Search for the cell housing the specified text and yield its (x, y) center coordinate. 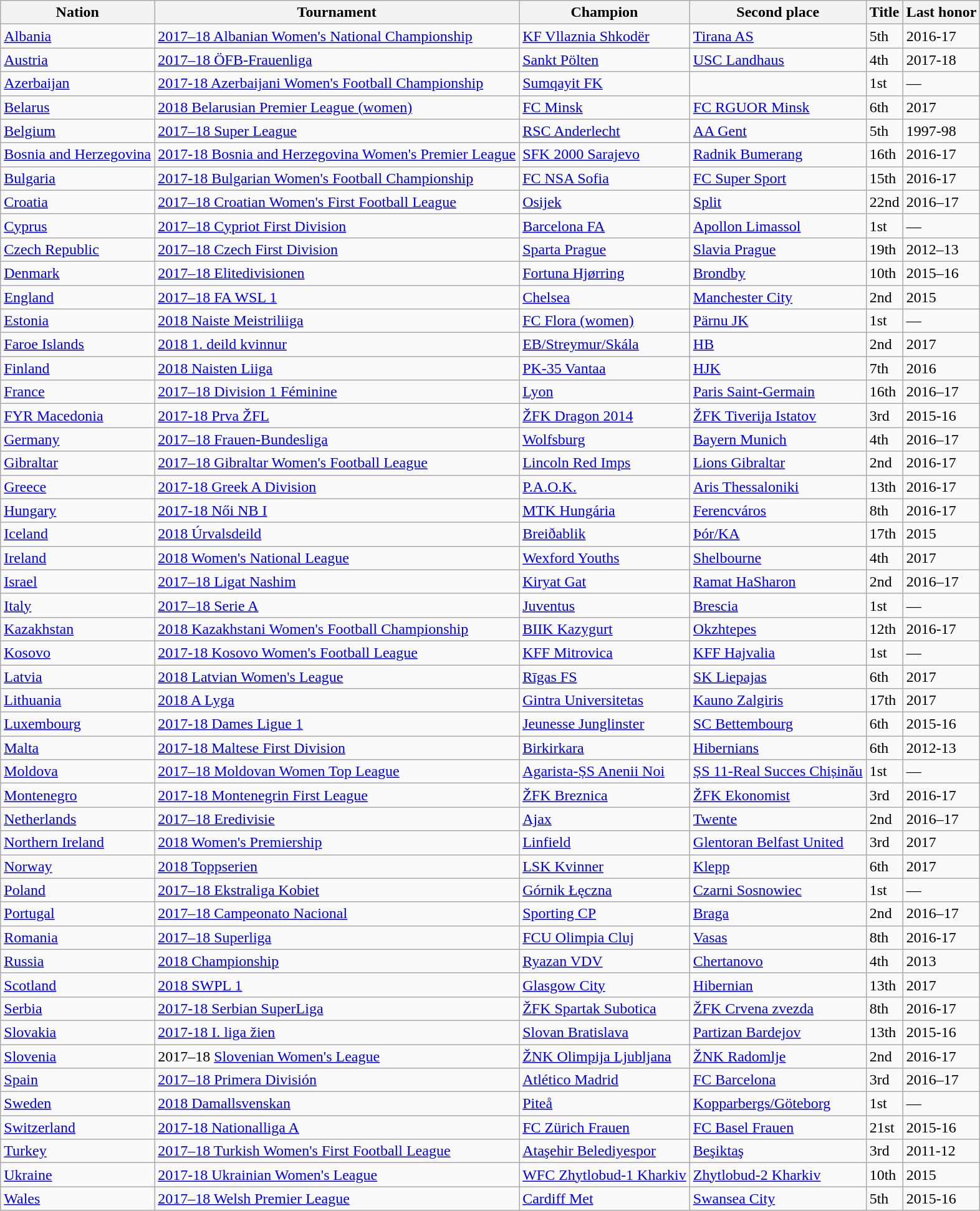
Ireland (77, 558)
Zhytlobud-2 Kharkiv (778, 1175)
Birkirkara (605, 748)
Chertanovo (778, 961)
Shelbourne (778, 558)
WFC Zhytlobud-1 Kharkiv (605, 1175)
Lions Gibraltar (778, 463)
Kazakhstan (77, 629)
Swansea City (778, 1199)
ŽNK Olimpija Ljubljana (605, 1056)
USC Landhaus (778, 60)
Beşiktaş (778, 1151)
England (77, 297)
Norway (77, 866)
Title (884, 12)
15th (884, 178)
FC Minsk (605, 107)
FYR Macedonia (77, 416)
Estonia (77, 321)
Glasgow City (605, 985)
ŽFK Crvena zvezda (778, 1008)
Paris Saint-Germain (778, 392)
Scotland (77, 985)
SC Bettembourg (778, 724)
Linfield (605, 843)
Italy (77, 605)
Glentoran Belfast United (778, 843)
1997-98 (941, 131)
Lyon (605, 392)
Bosnia and Herzegovina (77, 155)
Czarni Sosnowiec (778, 890)
Okzhtepes (778, 629)
Osijek (605, 202)
Kiryat Gat (605, 582)
ŽFK Breznica (605, 795)
Slovakia (77, 1032)
Netherlands (77, 819)
KFF Mitrovica (605, 653)
Chelsea (605, 297)
22nd (884, 202)
Turkey (77, 1151)
Israel (77, 582)
2017-18 Azerbaijani Women's Football Championship (337, 84)
Nation (77, 12)
2018 SWPL 1 (337, 985)
Partizan Bardejov (778, 1032)
EB/Streymur/Skála (605, 345)
Ukraine (77, 1175)
Iceland (77, 534)
2017-18 I. liga žien (337, 1032)
7th (884, 368)
Greece (77, 487)
2017-18 Dames Ligue 1 (337, 724)
Slavia Prague (778, 249)
2017–18 Serie A (337, 605)
2017-18 Serbian SuperLiga (337, 1008)
Kosovo (77, 653)
Austria (77, 60)
Atlético Madrid (605, 1080)
Slovenia (77, 1056)
2018 Toppserien (337, 866)
2017–18 Elitedivisionen (337, 273)
Agarista-ȘS Anenii Noi (605, 772)
FC Barcelona (778, 1080)
BIIK Kazygurt (605, 629)
ŽFK Ekonomist (778, 795)
2018 Naiste Meistriliiga (337, 321)
Slovan Bratislava (605, 1032)
HB (778, 345)
2017–18 Gibraltar Women's Football League (337, 463)
Hungary (77, 510)
2017-18 (941, 60)
Poland (77, 890)
Rīgas FS (605, 676)
Cardiff Met (605, 1199)
Montenegro (77, 795)
2017–18 ÖFB-Frauenliga (337, 60)
Serbia (77, 1008)
2018 Championship (337, 961)
Brondby (778, 273)
RSC Anderlecht (605, 131)
Finland (77, 368)
Second place (778, 12)
2017-18 Montenegrin First League (337, 795)
Sparta Prague (605, 249)
Luxembourg (77, 724)
Jeunesse Junglinster (605, 724)
Croatia (77, 202)
Wolfsburg (605, 439)
2017–18 Moldovan Women Top League (337, 772)
Aris Thessaloniki (778, 487)
FC NSA Sofia (605, 178)
FC Super Sport (778, 178)
Górnik Łęczna (605, 890)
2011-12 (941, 1151)
Ajax (605, 819)
Manchester City (778, 297)
2017–18 Ligat Nashim (337, 582)
Cyprus (77, 226)
Kauno Zalgiris (778, 701)
2017–18 Cypriot First Division (337, 226)
2017–18 Campeonato Nacional (337, 914)
Wexford Youths (605, 558)
Wales (77, 1199)
HJK (778, 368)
PK-35 Vantaa (605, 368)
2017-18 Bosnia and Herzegovina Women's Premier League (337, 155)
FC Zürich Frauen (605, 1127)
Azerbaijan (77, 84)
Ryazan VDV (605, 961)
Ferencváros (778, 510)
Belgium (77, 131)
Vasas (778, 937)
MTK Hungária (605, 510)
Sankt Pölten (605, 60)
2018 Kazakhstani Women's Football Championship (337, 629)
2018 Belarusian Premier League (women) (337, 107)
ŽFK Dragon 2014 (605, 416)
Denmark (77, 273)
Northern Ireland (77, 843)
Brescia (778, 605)
2018 Latvian Women's League (337, 676)
Þór/KA (778, 534)
Braga (778, 914)
2018 Damallsvenskan (337, 1104)
Bayern Munich (778, 439)
2017-18 Bulgarian Women's Football Championship (337, 178)
Switzerland (77, 1127)
2017-18 Női NB I (337, 510)
Barcelona FA (605, 226)
Belarus (77, 107)
Tirana AS (778, 36)
2017–18 Eredivisie (337, 819)
P.A.O.K. (605, 487)
2017–18 Turkish Women's First Football League (337, 1151)
2017–18 Albanian Women's National Championship (337, 36)
Juventus (605, 605)
2017-18 Kosovo Women's Football League (337, 653)
2018 A Lyga (337, 701)
Breiðablik (605, 534)
Moldova (77, 772)
Twente (778, 819)
2012–13 (941, 249)
Split (778, 202)
2017–18 Croatian Women's First Football League (337, 202)
Hibernians (778, 748)
Klepp (778, 866)
2017–18 Frauen-Bundesliga (337, 439)
LSK Kvinner (605, 866)
2017-18 Nationalliga A (337, 1127)
Radnik Bumerang (778, 155)
Faroe Islands (77, 345)
ŽFK Spartak Subotica (605, 1008)
FC RGUOR Minsk (778, 107)
2017-18 Maltese First Division (337, 748)
Spain (77, 1080)
SK Liepajas (778, 676)
ȘS 11-Real Succes Chișinău (778, 772)
2018 Naisten Liiga (337, 368)
Tournament (337, 12)
Albania (77, 36)
2017-18 Prva ŽFL (337, 416)
Gintra Universitetas (605, 701)
Kopparbergs/Göteborg (778, 1104)
12th (884, 629)
2017–18 Primera División (337, 1080)
Russia (77, 961)
2017–18 Division 1 Féminine (337, 392)
2018 Úrvalsdeild (337, 534)
Romania (77, 937)
2015–16 (941, 273)
2012-13 (941, 748)
Lincoln Red Imps (605, 463)
2018 Women's National League (337, 558)
SFK 2000 Sarajevo (605, 155)
19th (884, 249)
2017–18 Czech First Division (337, 249)
2018 1. deild kvinnur (337, 345)
Fortuna Hjørring (605, 273)
2017-18 Greek A Division (337, 487)
KFF Hajvalia (778, 653)
Czech Republic (77, 249)
Germany (77, 439)
2017–18 Slovenian Women's League (337, 1056)
2017–18 Super League (337, 131)
Ataşehir Belediyespor (605, 1151)
2017-18 Ukrainian Women's League (337, 1175)
Sporting CP (605, 914)
Hibernian (778, 985)
Pärnu JK (778, 321)
FC Basel Frauen (778, 1127)
Last honor (941, 12)
FC Flora (women) (605, 321)
2017–18 Superliga (337, 937)
Champion (605, 12)
Piteå (605, 1104)
Malta (77, 748)
21st (884, 1127)
FCU Olimpia Cluj (605, 937)
2017–18 Ekstraliga Kobiet (337, 890)
2017–18 Welsh Premier League (337, 1199)
Bulgaria (77, 178)
ŽFK Tiverija Istatov (778, 416)
2017–18 FA WSL 1 (337, 297)
Apollon Limassol (778, 226)
Portugal (77, 914)
Lithuania (77, 701)
2018 Women's Premiership (337, 843)
ŽNK Radomlje (778, 1056)
Gibraltar (77, 463)
2016 (941, 368)
AA Gent (778, 131)
Sweden (77, 1104)
Sumqayit FK (605, 84)
Latvia (77, 676)
2013 (941, 961)
KF Vllaznia Shkodër (605, 36)
Ramat HaSharon (778, 582)
France (77, 392)
